Find where the given text appears and provide that cell's center as (x, y) coordinate. 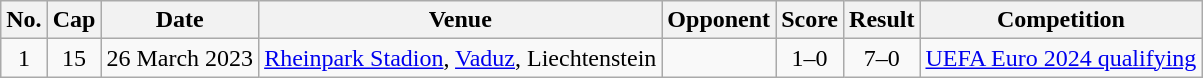
No. (24, 20)
Competition (1061, 20)
Date (180, 20)
26 March 2023 (180, 58)
Cap (74, 20)
Result (882, 20)
Venue (460, 20)
UEFA Euro 2024 qualifying (1061, 58)
Rheinpark Stadion, Vaduz, Liechtenstein (460, 58)
7–0 (882, 58)
Score (810, 20)
1 (24, 58)
Opponent (719, 20)
15 (74, 58)
1–0 (810, 58)
